Return the (X, Y) coordinate for the center point of the cell that contains the specified text.  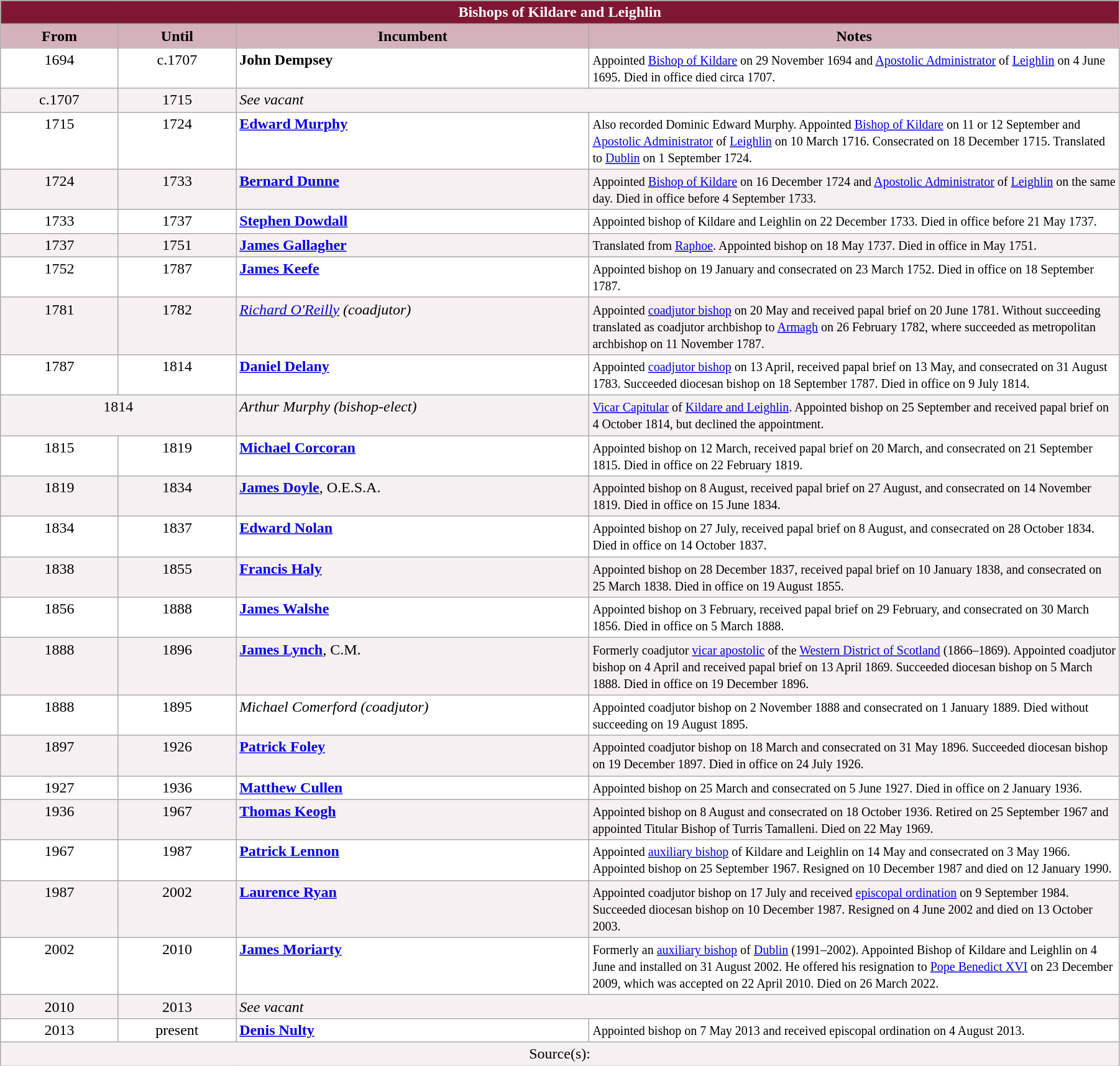
James Walshe (413, 618)
Richard O'Reilly (coadjutor) (413, 326)
1855 (177, 577)
Appointed bishop on 19 January and consecrated on 23 March 1752. Died in office on 18 September 1787. (854, 277)
Source(s): (560, 1054)
Bishops of Kildare and Leighlin (560, 12)
From (60, 36)
Bernard Dunne (413, 189)
James Gallagher (413, 245)
1752 (60, 277)
Patrick Lennon (413, 860)
Thomas Keogh (413, 819)
Laurence Ryan (413, 909)
Edward Nolan (413, 537)
Appointed coadjutor bishop on 18 March and consecrated on 31 May 1896. Succeeded diocesan bishop on 19 December 1897. Died in office on 24 July 1926. (854, 756)
Translated from Raphoe. Appointed bishop on 18 May 1737. Died in office in May 1751. (854, 245)
Denis Nulty (413, 1030)
Appointed Bishop of Kildare on 29 November 1694 and Apostolic Administrator of Leighlin on 4 June 1695. Died in office died circa 1707. (854, 68)
James Lynch, C.M. (413, 666)
John Dempsey (413, 68)
James Doyle, O.E.S.A. (413, 496)
Appointed bishop on 25 March and consecrated on 5 June 1927. Died in office on 2 January 1936. (854, 788)
Daniel Delany (413, 374)
Until (177, 36)
1926 (177, 756)
present (177, 1030)
Appointed bishop on 12 March, received papal brief on 20 March, and consecrated on 21 September 1815. Died in office on 22 February 1819. (854, 455)
1927 (60, 788)
James Moriarty (413, 966)
1896 (177, 666)
Stephen Dowdall (413, 221)
Appointed Bishop of Kildare on 16 December 1724 and Apostolic Administrator of Leighlin on the same day. Died in office before 4 September 1733. (854, 189)
1781 (60, 326)
Edward Murphy (413, 140)
James Keefe (413, 277)
Francis Haly (413, 577)
Michael Corcoran (413, 455)
1782 (177, 326)
Incumbent (413, 36)
Appointed bishop on 8 August, received papal brief on 27 August, and consecrated on 14 November 1819. Died in office on 15 June 1834. (854, 496)
1838 (60, 577)
Appointed bishop on 7 May 2013 and received episcopal ordination on 4 August 2013. (854, 1030)
1837 (177, 537)
1897 (60, 756)
Matthew Cullen (413, 788)
1694 (60, 68)
1751 (177, 245)
1895 (177, 715)
Appointed bishop on 28 December 1837, received papal brief on 10 January 1838, and consecrated on 25 March 1838. Died in office on 19 August 1855. (854, 577)
1815 (60, 455)
Appointed bishop on 3 February, received papal brief on 29 February, and consecrated on 30 March 1856. Died in office on 5 March 1888. (854, 618)
1856 (60, 618)
Notes (854, 36)
Arthur Murphy (bishop-elect) (413, 415)
Appointed coadjutor bishop on 2 November 1888 and consecrated on 1 January 1889. Died without succeeding on 19 August 1895. (854, 715)
Vicar Capitular of Kildare and Leighlin. Appointed bishop on 25 September and received papal brief on 4 October 1814, but declined the appointment. (854, 415)
Appointed bishop of Kildare and Leighlin on 22 December 1733. Died in office before 21 May 1737. (854, 221)
Patrick Foley (413, 756)
Michael Comerford (coadjutor) (413, 715)
Appointed bishop on 27 July, received papal brief on 8 August, and consecrated on 28 October 1834. Died in office on 14 October 1837. (854, 537)
